Capture the cell that displays the provided text and extract its (x, y) central coordinate. 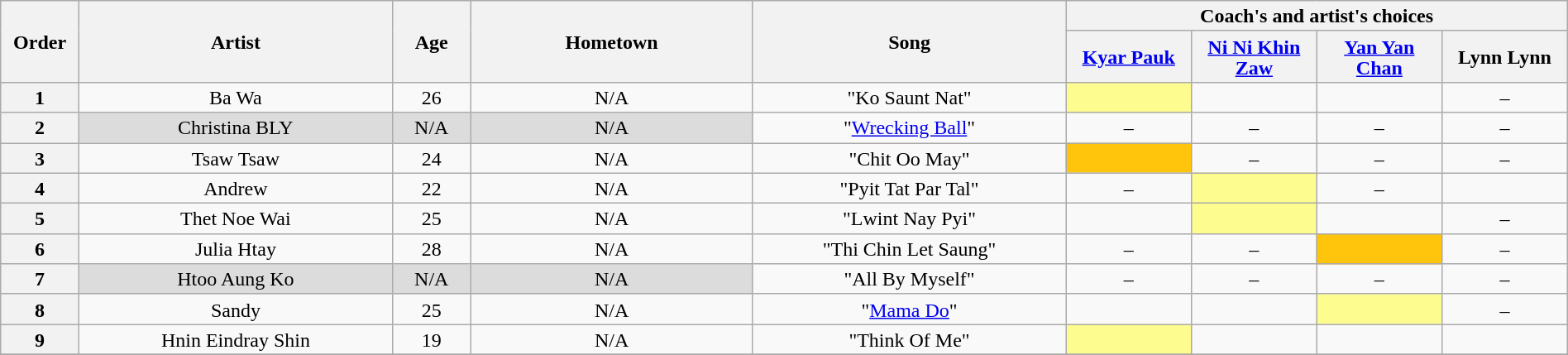
Ni Ni Khin Zaw (1255, 56)
"Thi Chin Let Saung" (910, 248)
8 (40, 309)
1 (40, 98)
Song (910, 41)
26 (432, 98)
7 (40, 280)
4 (40, 189)
3 (40, 157)
9 (40, 339)
Lynn Lynn (1505, 56)
Age (432, 41)
Yan Yan Chan (1379, 56)
6 (40, 248)
"Pyit Tat Par Tal" (910, 189)
Hometown (612, 41)
"Ko Saunt Nat" (910, 98)
19 (432, 339)
Christina BLY (235, 127)
"All By Myself" (910, 280)
"Chit Oo May" (910, 157)
"Wrecking Ball" (910, 127)
Order (40, 41)
2 (40, 127)
28 (432, 248)
Tsaw Tsaw (235, 157)
Julia Htay (235, 248)
Htoo Aung Ko (235, 280)
22 (432, 189)
Hnin Eindray Shin (235, 339)
"Lwint Nay Pyi" (910, 218)
Sandy (235, 309)
Artist (235, 41)
"Think Of Me" (910, 339)
"Mama Do" (910, 309)
5 (40, 218)
Coach's and artist's choices (1317, 17)
Thet Noe Wai (235, 218)
24 (432, 157)
Andrew (235, 189)
Ba Wa (235, 98)
Kyar Pauk (1129, 56)
